Scan for the cell matching the given text and deliver its [X, Y] coordinate at center. 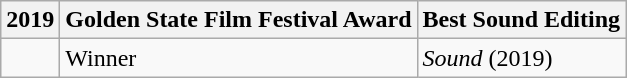
Best Sound Editing [521, 20]
Winner [238, 58]
Sound (2019) [521, 58]
2019 [30, 20]
Golden State Film Festival Award [238, 20]
